Provide the (X, Y) coordinate of the cell's center where the given text is located.  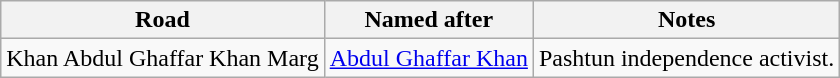
Road (162, 20)
Khan Abdul Ghaffar Khan Marg (162, 58)
Abdul Ghaffar Khan (428, 58)
Notes (686, 20)
Named after (428, 20)
Pashtun independence activist. (686, 58)
